Extract the [x, y] coordinate from the center of the cell holding the provided text.  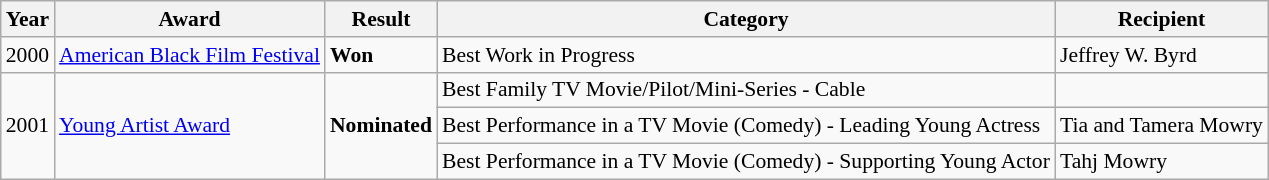
Year [28, 19]
Young Artist Award [190, 126]
Nominated [381, 126]
Best Work in Progress [746, 55]
Tahj Mowry [1162, 162]
2000 [28, 55]
Result [381, 19]
Best Performance in a TV Movie (Comedy) - Supporting Young Actor [746, 162]
American Black Film Festival [190, 55]
Best Family TV Movie/Pilot/Mini-Series - Cable [746, 90]
Recipient [1162, 19]
Won [381, 55]
Award [190, 19]
Jeffrey W. Byrd [1162, 55]
Best Performance in a TV Movie (Comedy) - Leading Young Actress [746, 126]
Tia and Tamera Mowry [1162, 126]
Category [746, 19]
2001 [28, 126]
